Search for the cell housing the specified text and yield its (x, y) center coordinate. 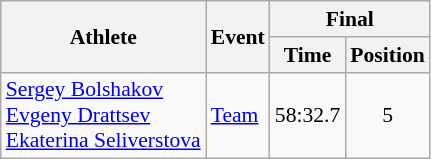
Athlete (104, 36)
Position (387, 55)
58:32.7 (308, 116)
Time (308, 55)
Team (238, 116)
5 (387, 116)
Event (238, 36)
Final (350, 19)
Sergey BolshakovEvgeny DrattsevEkaterina Seliverstova (104, 116)
